Return (x, y) of the center of cell containing provided text 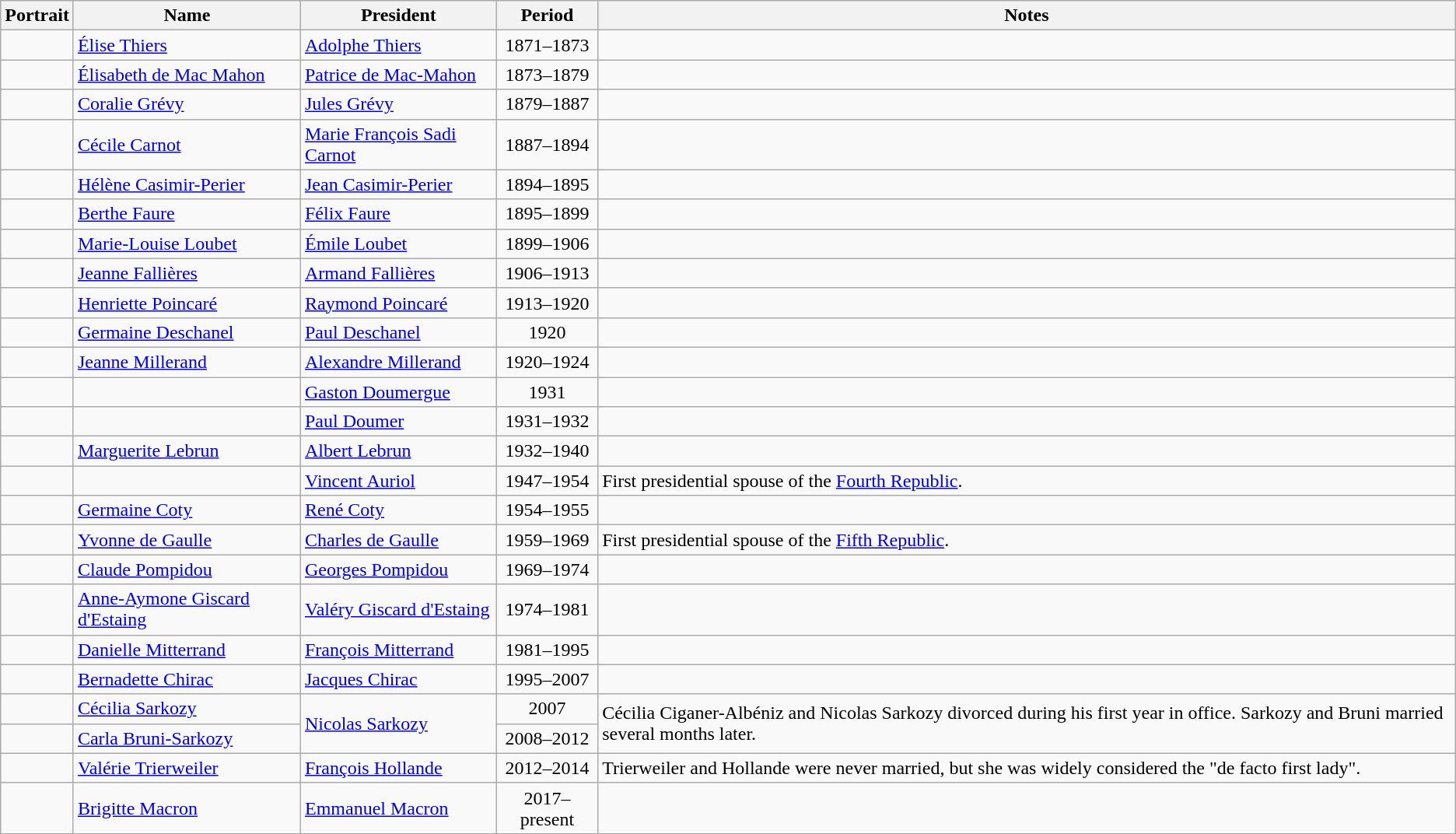
1906–1913 (547, 273)
1959–1969 (547, 540)
Élisabeth de Mac Mahon (187, 75)
Germaine Coty (187, 510)
1913–1920 (547, 303)
Gaston Doumergue (398, 391)
1871–1873 (547, 45)
Alexandre Millerand (398, 362)
1954–1955 (547, 510)
Emmanuel Macron (398, 808)
Nicolas Sarkozy (398, 724)
President (398, 16)
Marie-Louise Loubet (187, 244)
Trierweiler and Hollande were never married, but she was widely considered the "de facto first lady". (1027, 768)
1879–1887 (547, 104)
Period (547, 16)
Jean Casimir-Perier (398, 184)
First presidential spouse of the Fifth Republic. (1027, 540)
Jeanne Fallières (187, 273)
Marie François Sadi Carnot (398, 145)
1895–1899 (547, 214)
Hélène Casimir-Perier (187, 184)
Jules Grévy (398, 104)
1873–1879 (547, 75)
Carla Bruni-Sarkozy (187, 738)
Patrice de Mac-Mahon (398, 75)
Notes (1027, 16)
René Coty (398, 510)
Portrait (37, 16)
Cécile Carnot (187, 145)
2007 (547, 709)
Albert Lebrun (398, 451)
Berthe Faure (187, 214)
1995–2007 (547, 679)
1887–1894 (547, 145)
1920–1924 (547, 362)
1974–1981 (547, 610)
1920 (547, 332)
Émile Loubet (398, 244)
1931–1932 (547, 422)
1969–1974 (547, 569)
Brigitte Macron (187, 808)
Anne-Aymone Giscard d'Estaing (187, 610)
Raymond Poincaré (398, 303)
Germaine Deschanel (187, 332)
Cécilia Ciganer-Albéniz and Nicolas Sarkozy divorced during his first year in office. Sarkozy and Bruni married several months later. (1027, 724)
Paul Deschanel (398, 332)
Yvonne de Gaulle (187, 540)
1932–1940 (547, 451)
Jacques Chirac (398, 679)
1981–1995 (547, 650)
1931 (547, 391)
Charles de Gaulle (398, 540)
Jeanne Millerand (187, 362)
Paul Doumer (398, 422)
Marguerite Lebrun (187, 451)
Georges Pompidou (398, 569)
Félix Faure (398, 214)
Élise Thiers (187, 45)
2017–present (547, 808)
Cécilia Sarkozy (187, 709)
Adolphe Thiers (398, 45)
Vincent Auriol (398, 481)
2008–2012 (547, 738)
1899–1906 (547, 244)
1947–1954 (547, 481)
Valérie Trierweiler (187, 768)
2012–2014 (547, 768)
François Hollande (398, 768)
1894–1895 (547, 184)
Name (187, 16)
Claude Pompidou (187, 569)
Valéry Giscard d'Estaing (398, 610)
First presidential spouse of the Fourth Republic. (1027, 481)
Danielle Mitterrand (187, 650)
François Mitterrand (398, 650)
Armand Fallières (398, 273)
Bernadette Chirac (187, 679)
Coralie Grévy (187, 104)
Henriette Poincaré (187, 303)
